Return [X, Y] of the center of cell containing provided text 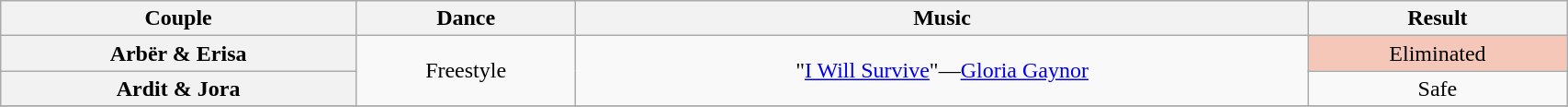
Freestyle [465, 71]
"I Will Survive"—Gloria Gaynor [942, 71]
Result [1437, 18]
Arbër & Erisa [178, 53]
Music [942, 18]
Ardit & Jora [178, 89]
Eliminated [1437, 53]
Couple [178, 18]
Dance [465, 18]
Safe [1437, 89]
